Detect which cell encompasses the target text, then output its (x, y) center coordinate. 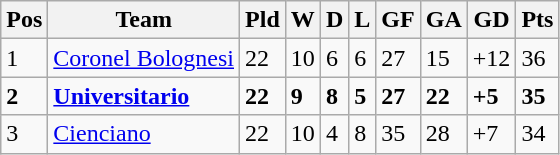
W (302, 20)
GF (398, 20)
GD (492, 20)
Pos (24, 20)
9 (302, 96)
2 (24, 96)
4 (334, 134)
Pld (263, 20)
+5 (492, 96)
Cienciano (144, 134)
28 (444, 134)
+7 (492, 134)
L (362, 20)
Coronel Bolognesi (144, 58)
3 (24, 134)
D (334, 20)
1 (24, 58)
Pts (538, 20)
36 (538, 58)
+12 (492, 58)
GA (444, 20)
Universitario (144, 96)
15 (444, 58)
5 (362, 96)
Team (144, 20)
34 (538, 134)
